Locate the cell with the specified text and output its [x, y] center coordinate. 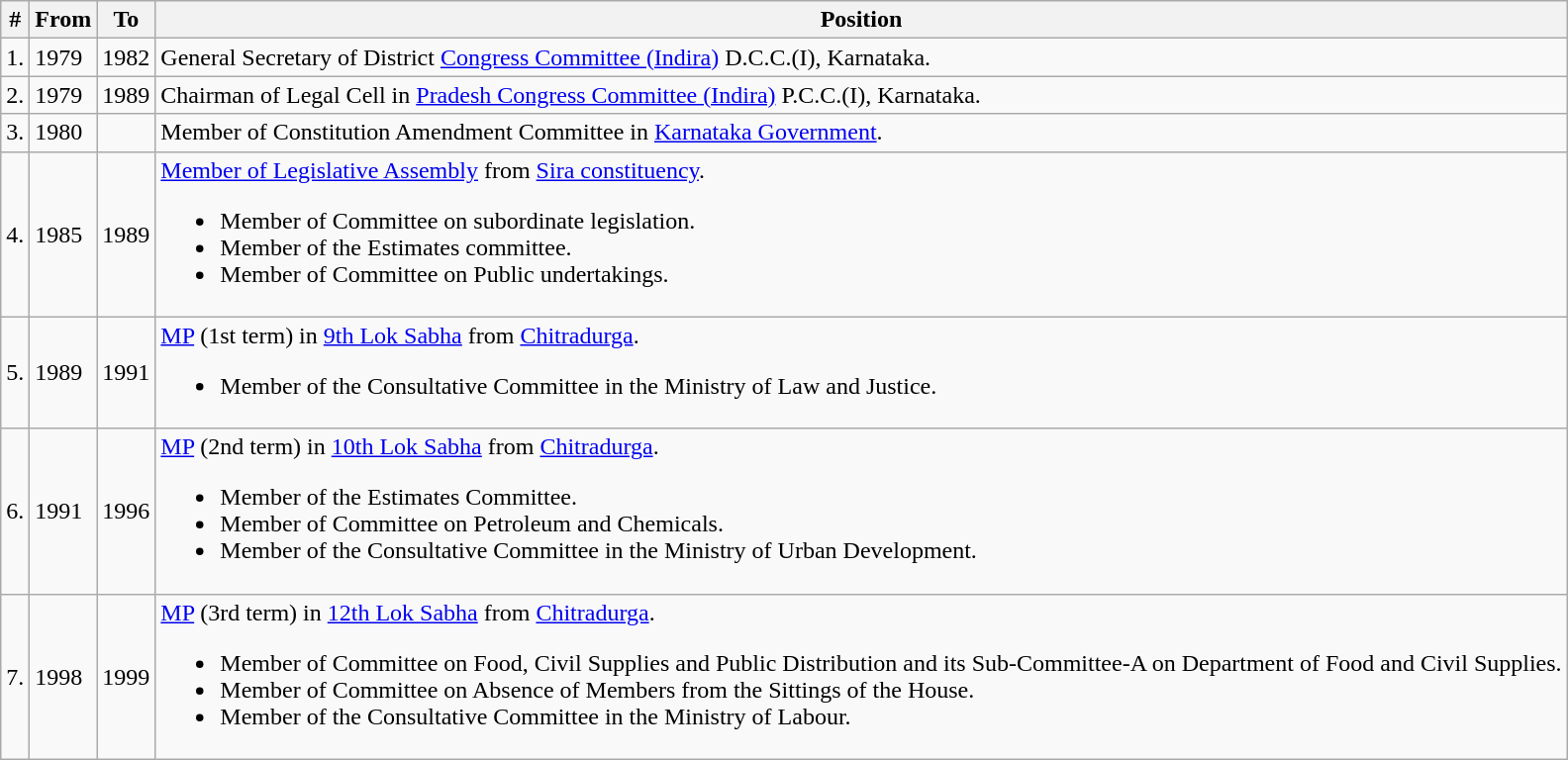
1996 [127, 511]
1. [16, 57]
General Secretary of District Congress Committee (Indira) D.C.C.(I), Karnataka. [861, 57]
To [127, 20]
# [16, 20]
Position [861, 20]
1998 [63, 677]
MP (1st term) in 9th Lok Sabha from Chitradurga.Member of the Consultative Committee in the Ministry of Law and Justice. [861, 372]
6. [16, 511]
1999 [127, 677]
4. [16, 234]
From [63, 20]
2. [16, 95]
1985 [63, 234]
3. [16, 133]
Member of Constitution Amendment Committee in Karnataka Government. [861, 133]
1982 [127, 57]
7. [16, 677]
1980 [63, 133]
Chairman of Legal Cell in Pradesh Congress Committee (Indira) P.C.C.(I), Karnataka. [861, 95]
5. [16, 372]
